Output the (x, y) coordinate of the center of the cell containing the given text.  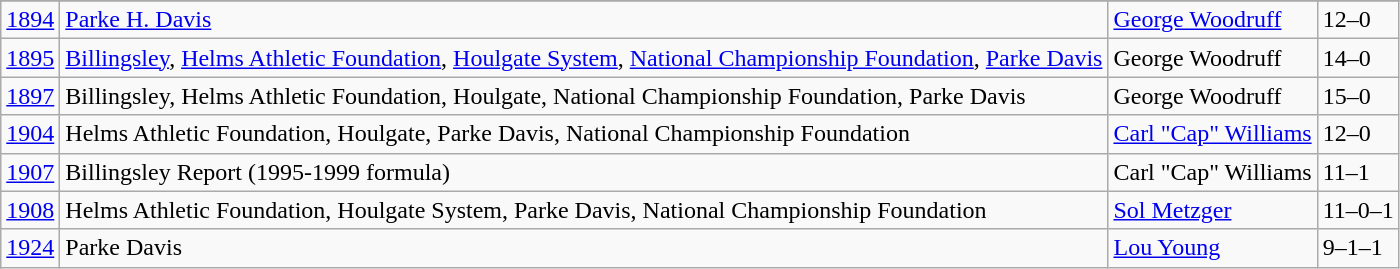
11–1 (1358, 172)
Billingsley, Helms Athletic Foundation, Houlgate System, National Championship Foundation, Parke Davis (584, 58)
1895 (30, 58)
1908 (30, 210)
Parke Davis (584, 248)
1924 (30, 248)
Lou Young (1212, 248)
Billingsley, Helms Athletic Foundation, Houlgate, National Championship Foundation, Parke Davis (584, 96)
9–1–1 (1358, 248)
Helms Athletic Foundation, Houlgate, Parke Davis, National Championship Foundation (584, 134)
Sol Metzger (1212, 210)
Billingsley Report (1995-1999 formula) (584, 172)
11–0–1 (1358, 210)
15–0 (1358, 96)
1907 (30, 172)
Helms Athletic Foundation, Houlgate System, Parke Davis, National Championship Foundation (584, 210)
1904 (30, 134)
1894 (30, 20)
Parke H. Davis (584, 20)
14–0 (1358, 58)
1897 (30, 96)
